Return [X, Y] of the center of cell containing provided text 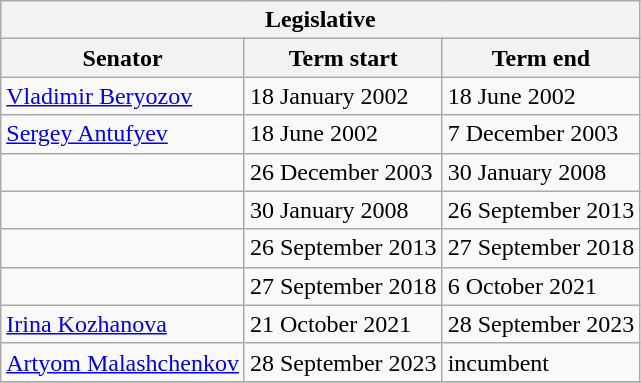
6 October 2021 [541, 286]
incumbent [541, 362]
Irina Kozhanova [123, 324]
Legislative [320, 20]
18 January 2002 [343, 96]
Senator [123, 58]
21 October 2021 [343, 324]
Sergey Antufyev [123, 134]
Term end [541, 58]
26 December 2003 [343, 172]
Artyom Malashchenkov [123, 362]
Vladimir Beryozov [123, 96]
7 December 2003 [541, 134]
Term start [343, 58]
